Detect which cell encompasses the target text, then output its (x, y) center coordinate. 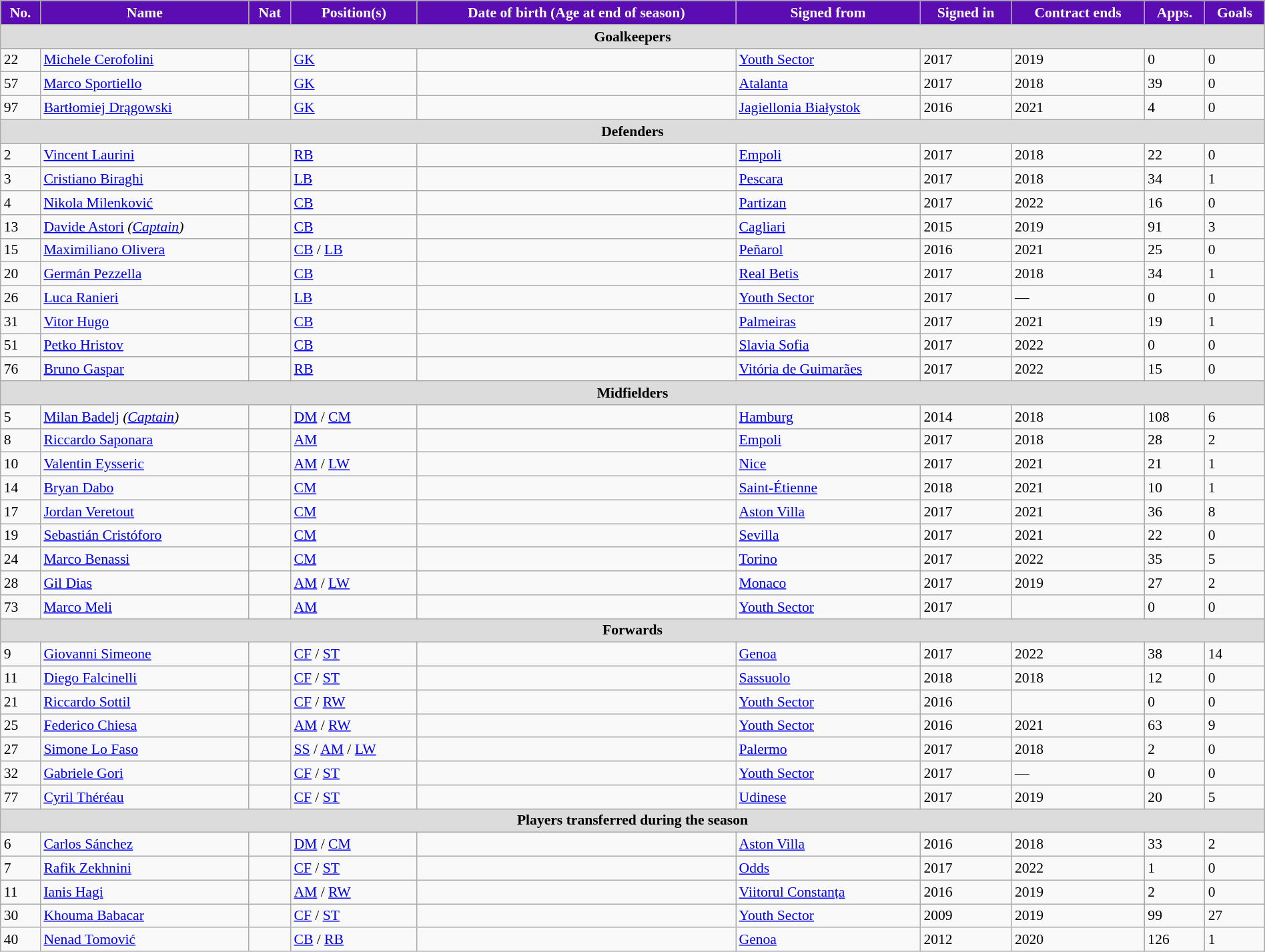
Petko Hristov (144, 346)
Nice (829, 464)
Saint-Étienne (829, 488)
Cyril Théréau (144, 797)
Bruno Gaspar (144, 370)
Pescara (829, 179)
73 (21, 607)
Nenad Tomović (144, 940)
40 (21, 940)
Palmeiras (829, 322)
Maximiliano Olivera (144, 250)
Vitor Hugo (144, 322)
Jordan Veretout (144, 512)
38 (1174, 654)
2009 (965, 916)
Marco Meli (144, 607)
Ianis Hagi (144, 892)
CB / LB (354, 250)
2014 (965, 417)
Jagiellonia Białystok (829, 108)
31 (21, 322)
CB / RB (354, 940)
CF / RW (354, 702)
Vincent Laurini (144, 155)
Forwards (632, 630)
Carlos Sánchez (144, 845)
Signed from (829, 13)
Viitorul Constanța (829, 892)
77 (21, 797)
Diego Falcinelli (144, 678)
30 (21, 916)
Apps. (1174, 13)
Odds (829, 869)
Contract ends (1078, 13)
Torino (829, 560)
17 (21, 512)
Position(s) (354, 13)
Midfielders (632, 393)
126 (1174, 940)
7 (21, 869)
32 (21, 773)
Luca Ranieri (144, 298)
51 (21, 346)
Signed in (965, 13)
39 (1174, 84)
Michele Cerofolini (144, 60)
Name (144, 13)
57 (21, 84)
2020 (1078, 940)
Milan Badelj (Captain) (144, 417)
16 (1174, 203)
63 (1174, 726)
Date of birth (Age at end of season) (576, 13)
Atalanta (829, 84)
2012 (965, 940)
12 (1174, 678)
Monaco (829, 583)
Riccardo Saponara (144, 440)
108 (1174, 417)
Federico Chiesa (144, 726)
Cagliari (829, 227)
Players transferred during the season (632, 821)
Bryan Dabo (144, 488)
Goalkeepers (632, 37)
Davide Astori (Captain) (144, 227)
Gil Dias (144, 583)
99 (1174, 916)
35 (1174, 560)
Sassuolo (829, 678)
Nat (270, 13)
Giovanni Simeone (144, 654)
Gabriele Gori (144, 773)
Riccardo Sottil (144, 702)
Marco Benassi (144, 560)
No. (21, 13)
24 (21, 560)
Real Betis (829, 274)
Bartłomiej Drągowski (144, 108)
26 (21, 298)
Vitória de Guimarães (829, 370)
Rafik Zekhnini (144, 869)
Slavia Sofia (829, 346)
Cristiano Biraghi (144, 179)
Defenders (632, 131)
Nikola Milenković (144, 203)
Peñarol (829, 250)
Goals (1235, 13)
Germán Pezzella (144, 274)
Palermo (829, 750)
13 (21, 227)
Khouma Babacar (144, 916)
76 (21, 370)
36 (1174, 512)
33 (1174, 845)
Simone Lo Faso (144, 750)
91 (1174, 227)
Hamburg (829, 417)
2015 (965, 227)
SS / AM / LW (354, 750)
Valentin Eysseric (144, 464)
97 (21, 108)
Udinese (829, 797)
Sevilla (829, 536)
Partizan (829, 203)
Marco Sportiello (144, 84)
Sebastián Cristóforo (144, 536)
